Detect which cell encompasses the target text, then output its (x, y) center coordinate. 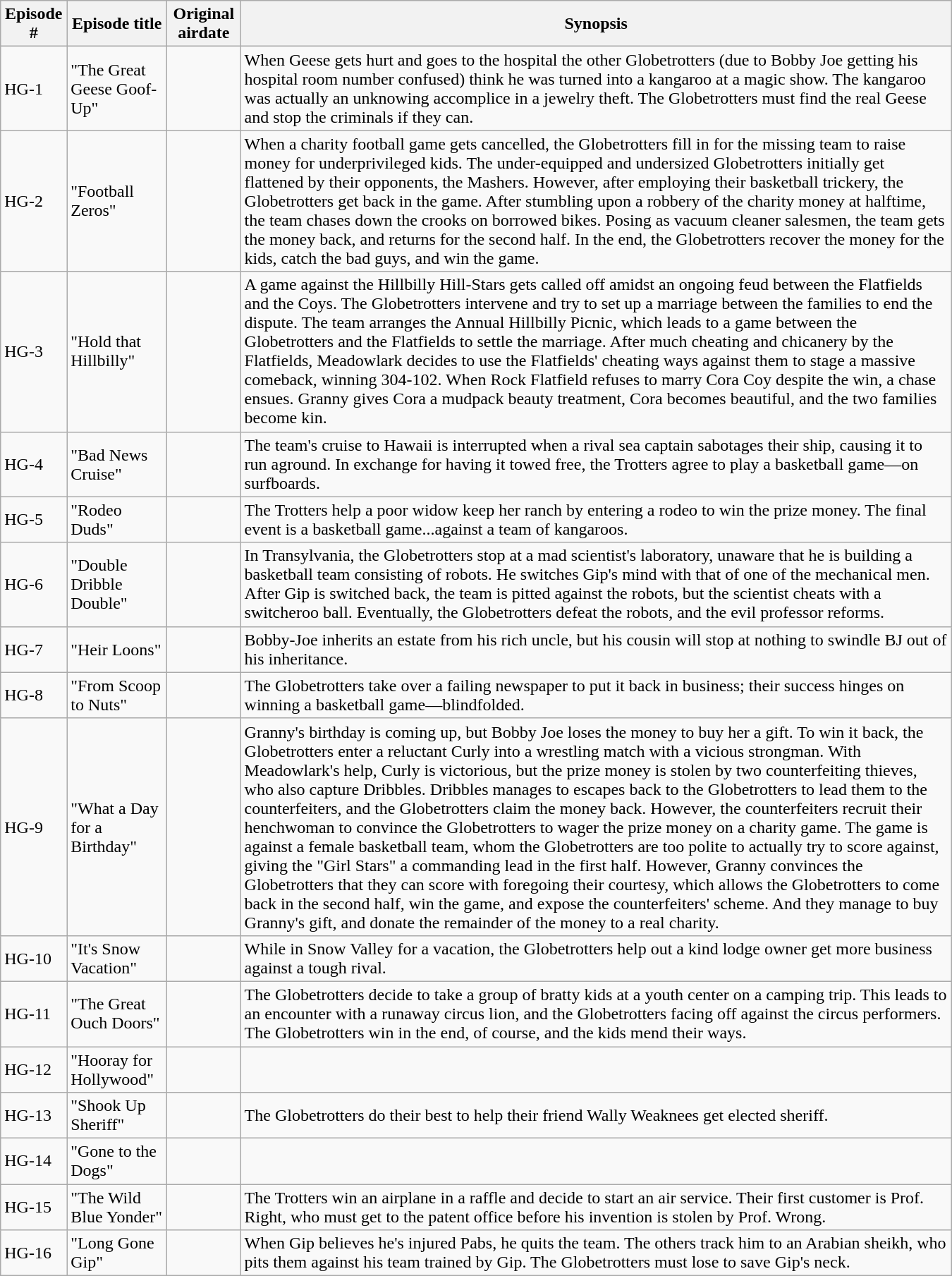
HG-11 (34, 1014)
"Shook Up Sheriff" (117, 1116)
"It's Snow Vacation" (117, 958)
HG-2 (34, 201)
"Hold that Hillbilly" (117, 351)
"Rodeo Duds" (117, 519)
HG-3 (34, 351)
"The Wild Blue Yonder" (117, 1208)
HG-12 (34, 1069)
HG-6 (34, 584)
The Globetrotters take over a failing newspaper to put it back in business; their success hinges on winning a basketball game—blindfolded. (596, 695)
Synopsis (596, 24)
HG-9 (34, 827)
HG-4 (34, 464)
HG-1 (34, 89)
HG-7 (34, 649)
"Double Dribble Double" (117, 584)
"Heir Loons" (117, 649)
"What a Day for a Birthday" (117, 827)
Episode # (34, 24)
"The Great Geese Goof-Up" (117, 89)
HG-5 (34, 519)
While in Snow Valley for a vacation, the Globetrotters help out a kind lodge owner get more business against a tough rival. (596, 958)
"The Great Ouch Doors" (117, 1014)
Bobby-Joe inherits an estate from his rich uncle, but his cousin will stop at nothing to swindle BJ out of his inheritance. (596, 649)
"Bad News Cruise" (117, 464)
"Hooray for Hollywood" (117, 1069)
HG-16 (34, 1253)
HG-13 (34, 1116)
"Football Zeros" (117, 201)
Episode title (117, 24)
"Gone to the Dogs" (117, 1161)
HG-15 (34, 1208)
Original airdate (204, 24)
HG-14 (34, 1161)
"Long Gone Gip" (117, 1253)
The Globetrotters do their best to help their friend Wally Weaknees get elected sheriff. (596, 1116)
HG-8 (34, 695)
HG-10 (34, 958)
"From Scoop to Nuts" (117, 695)
